For the text-containing cell, return its midpoint in [x, y] coordinate format. 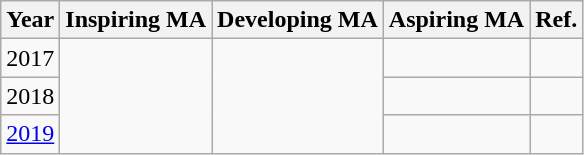
Ref. [556, 20]
Aspiring MA [456, 20]
Inspiring MA [136, 20]
Developing MA [298, 20]
2019 [30, 134]
2017 [30, 58]
2018 [30, 96]
Year [30, 20]
